From the cell containing the given text, extract its center point as (X, Y) coordinate. 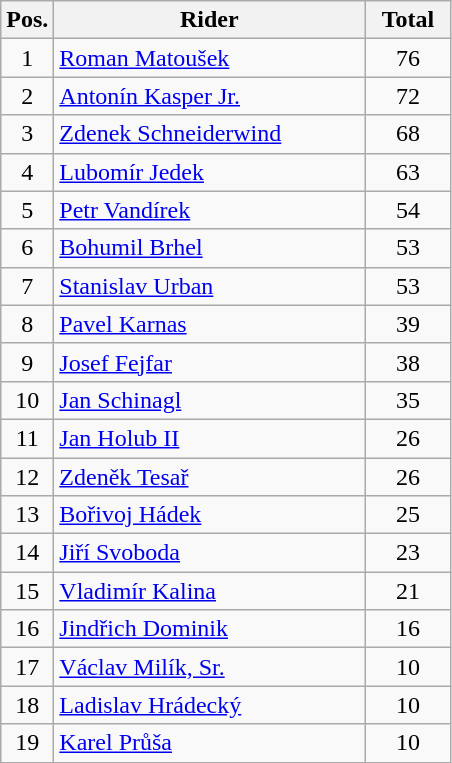
14 (28, 553)
Jan Holub II (210, 438)
Bohumil Brhel (210, 248)
Petr Vandírek (210, 210)
17 (28, 667)
Antonín Kasper Jr. (210, 96)
13 (28, 515)
Jan Schinagl (210, 400)
23 (408, 553)
12 (28, 477)
Roman Matoušek (210, 58)
11 (28, 438)
Jiří Svoboda (210, 553)
54 (408, 210)
63 (408, 172)
2 (28, 96)
Bořivoj Hádek (210, 515)
Jindřich Dominik (210, 629)
Pavel Karnas (210, 324)
18 (28, 705)
Zdenek Schneiderwind (210, 134)
Pos. (28, 20)
Rider (210, 20)
5 (28, 210)
68 (408, 134)
Stanislav Urban (210, 286)
Václav Milík, Sr. (210, 667)
Karel Průša (210, 743)
7 (28, 286)
76 (408, 58)
38 (408, 362)
8 (28, 324)
25 (408, 515)
21 (408, 591)
6 (28, 248)
15 (28, 591)
19 (28, 743)
3 (28, 134)
35 (408, 400)
1 (28, 58)
9 (28, 362)
Total (408, 20)
72 (408, 96)
Vladimír Kalina (210, 591)
Zdeněk Tesař (210, 477)
4 (28, 172)
39 (408, 324)
Josef Fejfar (210, 362)
Lubomír Jedek (210, 172)
Ladislav Hrádecký (210, 705)
